Find where the given text appears and provide that cell's center as (X, Y) coordinate. 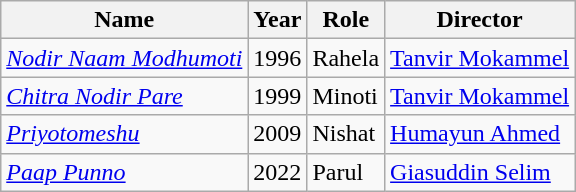
Giasuddin Selim (480, 172)
2022 (278, 172)
Rahela (346, 58)
Chitra Nodir Pare (124, 96)
1999 (278, 96)
Parul (346, 172)
Name (124, 20)
Minoti (346, 96)
2009 (278, 134)
Role (346, 20)
1996 (278, 58)
Nishat (346, 134)
Director (480, 20)
Paap Punno (124, 172)
Humayun Ahmed (480, 134)
Priyotomeshu (124, 134)
Nodir Naam Modhumoti (124, 58)
Year (278, 20)
